Output the [x, y] coordinate of the center of the cell containing the given text.  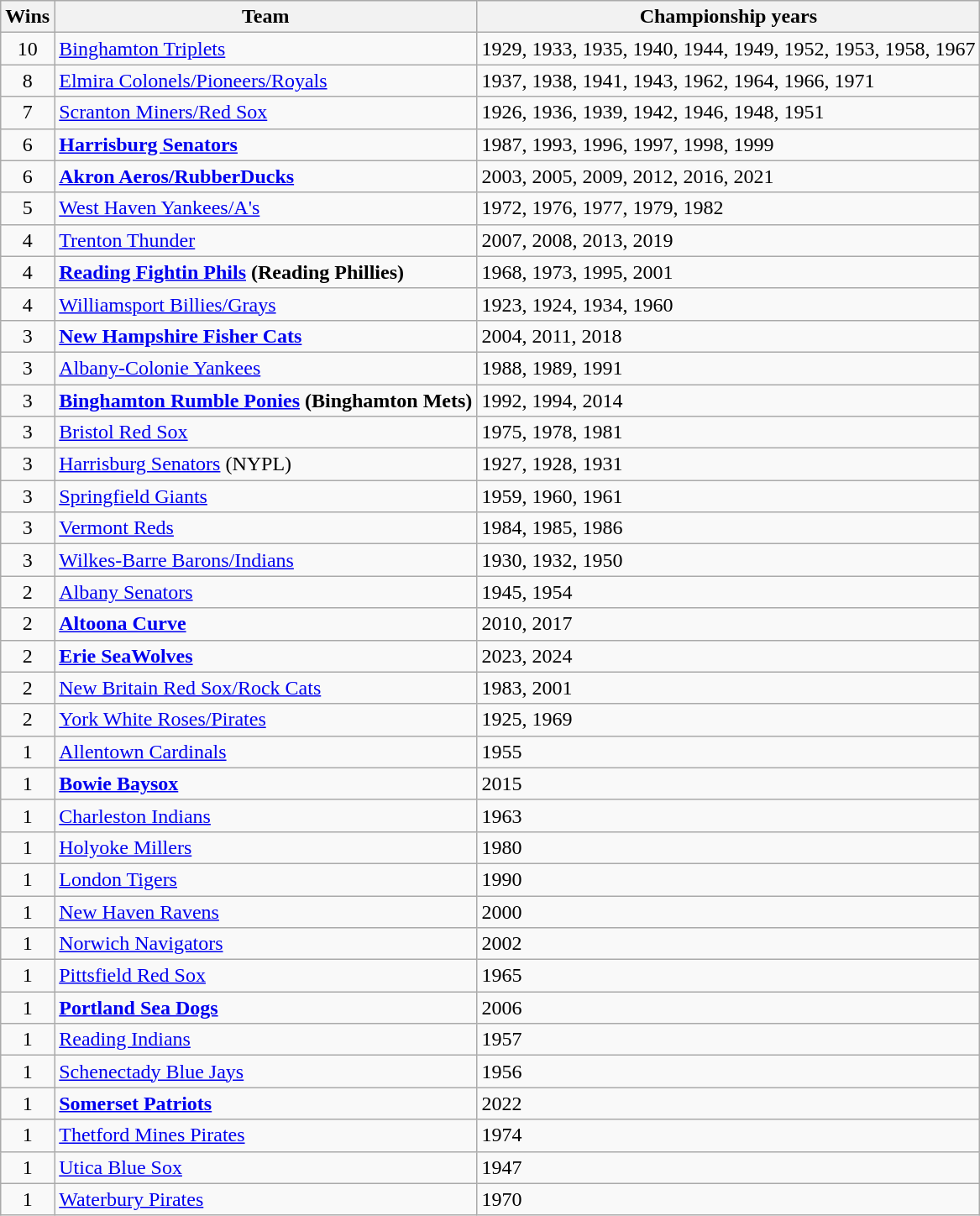
Somerset Patriots [265, 1103]
Vermont Reds [265, 528]
Championship years [729, 17]
Allentown Cardinals [265, 752]
1923, 1924, 1934, 1960 [729, 304]
2022 [729, 1103]
1925, 1969 [729, 720]
Bowie Baysox [265, 784]
1929, 1933, 1935, 1940, 1944, 1949, 1952, 1953, 1958, 1967 [729, 49]
Pittsfield Red Sox [265, 976]
10 [28, 49]
1963 [729, 815]
2010, 2017 [729, 624]
1957 [729, 1040]
1959, 1960, 1961 [729, 496]
Wins [28, 17]
7 [28, 113]
1965 [729, 976]
1984, 1985, 1986 [729, 528]
Albany Senators [265, 592]
1955 [729, 752]
New Haven Ravens [265, 911]
Portland Sea Dogs [265, 1008]
1947 [729, 1167]
West Haven Yankees/A's [265, 208]
5 [28, 208]
Holyoke Millers [265, 847]
1972, 1976, 1977, 1979, 1982 [729, 208]
2000 [729, 911]
1980 [729, 847]
2015 [729, 784]
1990 [729, 879]
1987, 1993, 1996, 1997, 1998, 1999 [729, 144]
Reading Indians [265, 1040]
8 [28, 81]
Utica Blue Sox [265, 1167]
1974 [729, 1135]
Harrisburg Senators [265, 144]
Albany-Colonie Yankees [265, 368]
Thetford Mines Pirates [265, 1135]
Harrisburg Senators (NYPL) [265, 464]
1968, 1973, 1995, 2001 [729, 272]
1970 [729, 1199]
New Hampshire Fisher Cats [265, 336]
2004, 2011, 2018 [729, 336]
1988, 1989, 1991 [729, 368]
Binghamton Triplets [265, 49]
2023, 2024 [729, 656]
1945, 1954 [729, 592]
London Tigers [265, 879]
New Britain Red Sox/Rock Cats [265, 688]
Norwich Navigators [265, 944]
Springfield Giants [265, 496]
Team [265, 17]
Reading Fightin Phils (Reading Phillies) [265, 272]
1927, 1928, 1931 [729, 464]
Elmira Colonels/Pioneers/Royals [265, 81]
1983, 2001 [729, 688]
1930, 1932, 1950 [729, 560]
1992, 1994, 2014 [729, 401]
Altoona Curve [265, 624]
Bristol Red Sox [265, 432]
2006 [729, 1008]
1975, 1978, 1981 [729, 432]
Wilkes-Barre Barons/Indians [265, 560]
Schenectady Blue Jays [265, 1072]
Erie SeaWolves [265, 656]
1926, 1936, 1939, 1942, 1946, 1948, 1951 [729, 113]
Charleston Indians [265, 815]
Scranton Miners/Red Sox [265, 113]
Trenton Thunder [265, 240]
Waterbury Pirates [265, 1199]
2003, 2005, 2009, 2012, 2016, 2021 [729, 176]
Williamsport Billies/Grays [265, 304]
Binghamton Rumble Ponies (Binghamton Mets) [265, 401]
York White Roses/Pirates [265, 720]
2007, 2008, 2013, 2019 [729, 240]
Akron Aeros/RubberDucks [265, 176]
2002 [729, 944]
1937, 1938, 1941, 1943, 1962, 1964, 1966, 1971 [729, 81]
1956 [729, 1072]
